Capture the cell that displays the provided text and extract its [x, y] central coordinate. 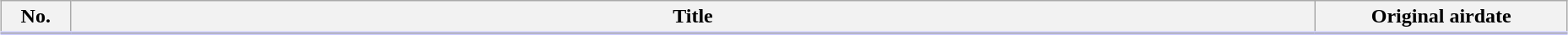
No. [35, 17]
Title [693, 17]
Original airdate [1441, 17]
